Provide the [x, y] coordinate of the cell's center where the given text is located.  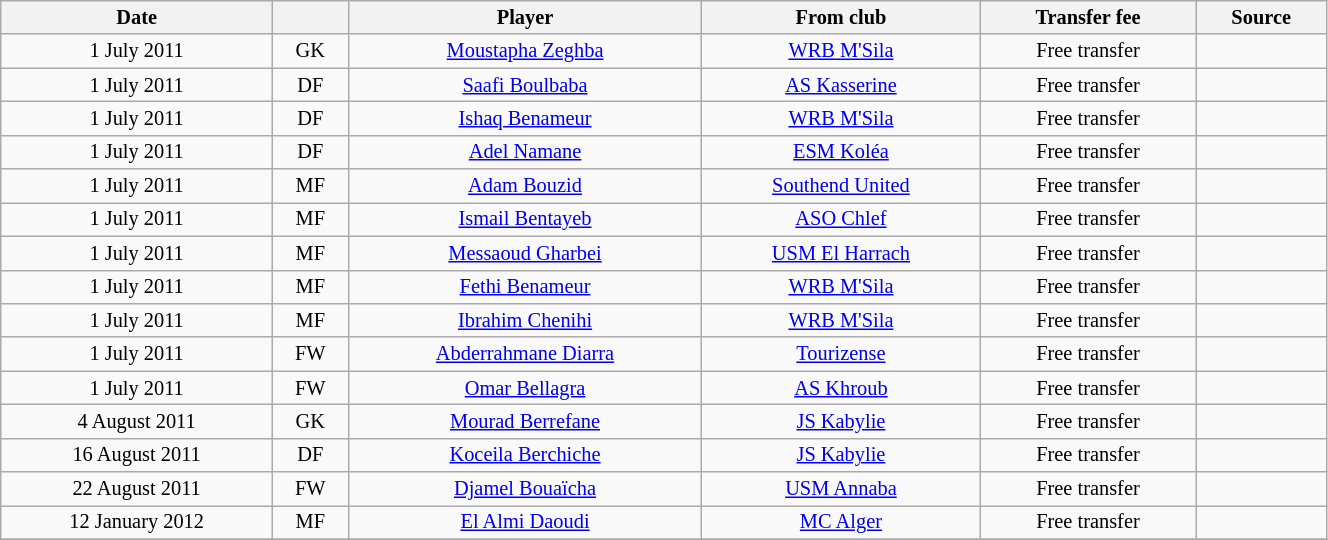
El Almi Daoudi [525, 522]
Ibrahim Chenihi [525, 320]
Ismail Bentayeb [525, 219]
Ishaq Benameur [525, 118]
AS Kasserine [841, 85]
ESM Koléa [841, 152]
Moustapha Zeghba [525, 51]
12 January 2012 [137, 522]
22 August 2011 [137, 489]
Source [1261, 17]
From club [841, 17]
Fethi Benameur [525, 287]
ASO Chlef [841, 219]
Tourizense [841, 354]
Mourad Berrefane [525, 421]
16 August 2011 [137, 455]
AS Khroub [841, 388]
MC Alger [841, 522]
USM El Harrach [841, 253]
Koceila Berchiche [525, 455]
Djamel Bouaïcha [525, 489]
Messaoud Gharbei [525, 253]
USM Annaba [841, 489]
Saafi Boulbaba [525, 85]
Player [525, 17]
Adam Bouzid [525, 186]
Adel Namane [525, 152]
Abderrahmane Diarra [525, 354]
Southend United [841, 186]
Date [137, 17]
4 August 2011 [137, 421]
Omar Bellagra [525, 388]
Transfer fee [1088, 17]
